Output the [x, y] coordinate of the center of the cell containing the given text.  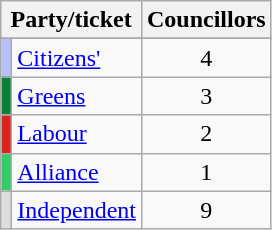
1 [206, 172]
Greens [77, 96]
Labour [77, 134]
3 [206, 96]
2 [206, 134]
Independent [77, 210]
4 [206, 58]
Alliance [77, 172]
Party/ticket [72, 20]
Councillors [206, 20]
Citizens' [77, 58]
9 [206, 210]
